From the cell containing the given text, extract its center point as (X, Y) coordinate. 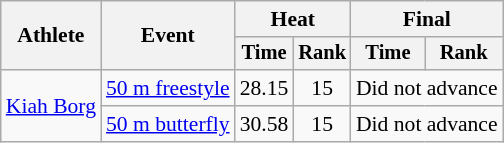
50 m freestyle (168, 88)
Final (427, 19)
Athlete (51, 36)
50 m butterfly (168, 124)
28.15 (264, 88)
Event (168, 36)
Heat (293, 19)
30.58 (264, 124)
Kiah Borg (51, 106)
